Locate the cell with the specified text and output its (X, Y) center coordinate. 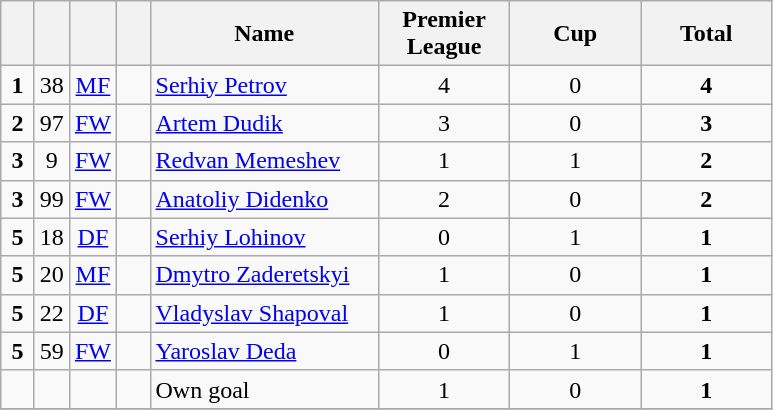
22 (52, 313)
18 (52, 237)
Premier League (444, 34)
Serhiy Petrov (264, 85)
20 (52, 275)
Name (264, 34)
9 (52, 161)
97 (52, 123)
Redvan Memeshev (264, 161)
Yaroslav Deda (264, 351)
38 (52, 85)
Artem Dudik (264, 123)
Own goal (264, 389)
99 (52, 199)
Vladyslav Shapoval (264, 313)
59 (52, 351)
Serhiy Lohinov (264, 237)
Anatoliy Didenko (264, 199)
Cup (576, 34)
Dmytro Zaderetskyi (264, 275)
Total (706, 34)
